For the text-containing cell, return its midpoint in [x, y] coordinate format. 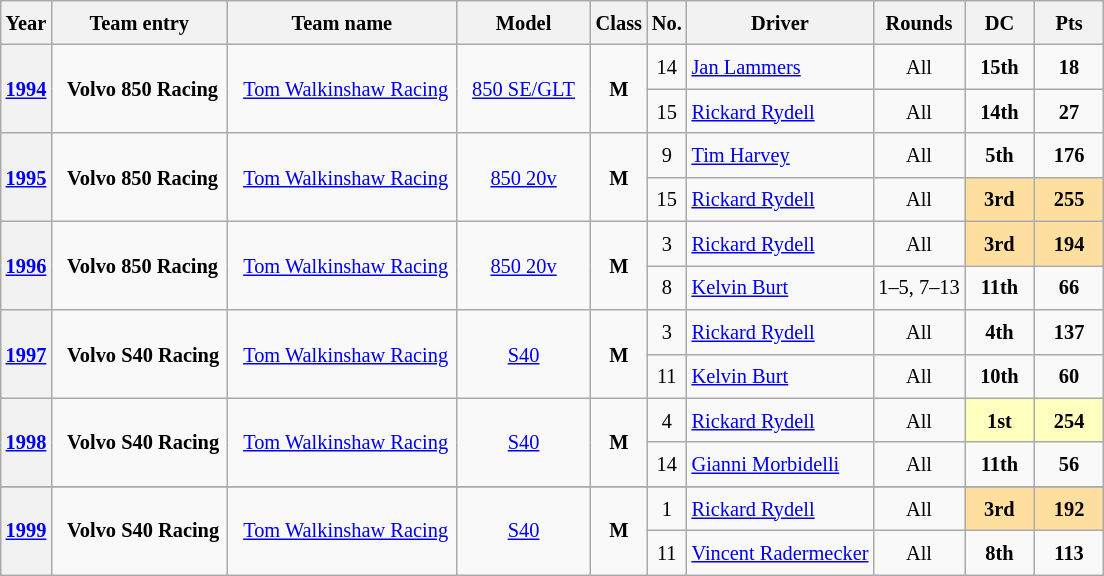
137 [1069, 331]
1 [667, 508]
1998 [26, 442]
4th [1000, 331]
60 [1069, 376]
Class [619, 22]
8th [1000, 552]
194 [1069, 243]
254 [1069, 420]
14th [1000, 111]
Gianni Morbidelli [780, 464]
1994 [26, 88]
Team entry [139, 22]
255 [1069, 199]
Tim Harvey [780, 155]
1997 [26, 353]
5th [1000, 155]
Team name [342, 22]
10th [1000, 376]
4 [667, 420]
1995 [26, 177]
Driver [780, 22]
66 [1069, 287]
Pts [1069, 22]
1st [1000, 420]
113 [1069, 552]
192 [1069, 508]
DC [1000, 22]
1–5, 7–13 [918, 287]
Jan Lammers [780, 66]
Year [26, 22]
8 [667, 287]
No. [667, 22]
Vincent Radermecker [780, 552]
850 SE/GLT [523, 88]
1999 [26, 530]
15th [1000, 66]
Model [523, 22]
18 [1069, 66]
1996 [26, 265]
27 [1069, 111]
176 [1069, 155]
Rounds [918, 22]
56 [1069, 464]
9 [667, 155]
